Detect which cell encompasses the target text, then output its (x, y) center coordinate. 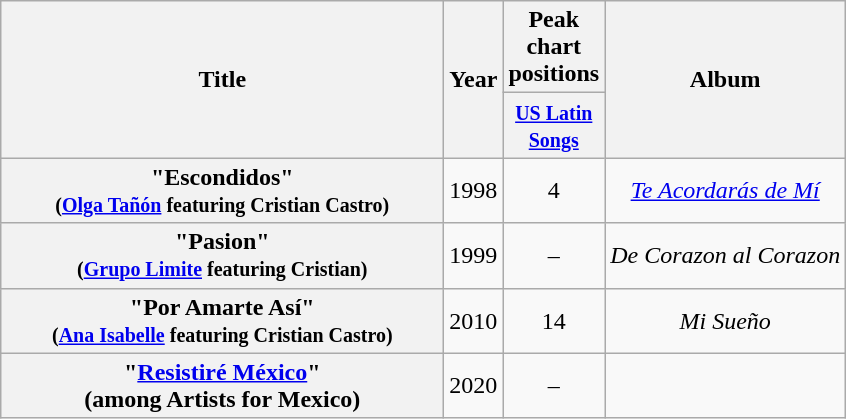
Mi Sueño (726, 320)
2010 (474, 320)
1999 (474, 256)
4 (554, 190)
1998 (474, 190)
"Pasion"(Grupo Limite featuring Cristian) (222, 256)
De Corazon al Corazon (726, 256)
14 (554, 320)
"Por Amarte Así"(Ana Isabelle featuring Cristian Castro) (222, 320)
"Resistiré México"(among Artists for Mexico) (222, 386)
Title (222, 80)
Album (726, 80)
"Escondidos"(Olga Tañón featuring Cristian Castro) (222, 190)
Te Acordarás de Mí (726, 190)
Peak chart positions (554, 47)
Year (474, 80)
2020 (474, 386)
US Latin Songs (554, 126)
